Return (X, Y) of the center of cell containing provided text 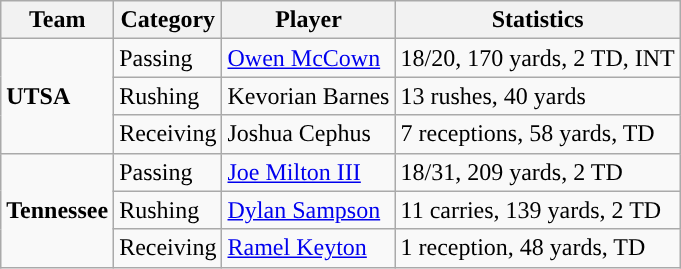
18/20, 170 yards, 2 TD, INT (538, 58)
Team (58, 20)
Statistics (538, 20)
13 rushes, 40 yards (538, 96)
Player (308, 20)
Kevorian Barnes (308, 96)
Category (168, 20)
1 reception, 48 yards, TD (538, 248)
11 carries, 139 yards, 2 TD (538, 210)
Joe Milton III (308, 172)
UTSA (58, 96)
Tennessee (58, 210)
Owen McCown (308, 58)
7 receptions, 58 yards, TD (538, 134)
Ramel Keyton (308, 248)
Joshua Cephus (308, 134)
Dylan Sampson (308, 210)
18/31, 209 yards, 2 TD (538, 172)
